Return the (x, y) coordinate for the center point of the cell that contains the specified text.  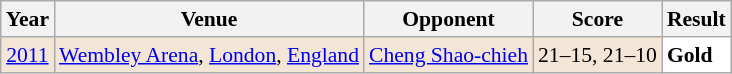
Gold (696, 55)
Cheng Shao-chieh (448, 55)
Venue (209, 19)
Score (598, 19)
2011 (28, 55)
Result (696, 19)
Opponent (448, 19)
Wembley Arena, London, England (209, 55)
Year (28, 19)
21–15, 21–10 (598, 55)
